Pinpoint the cell where the given text exists, returning its [X, Y] midpoint coordinate. 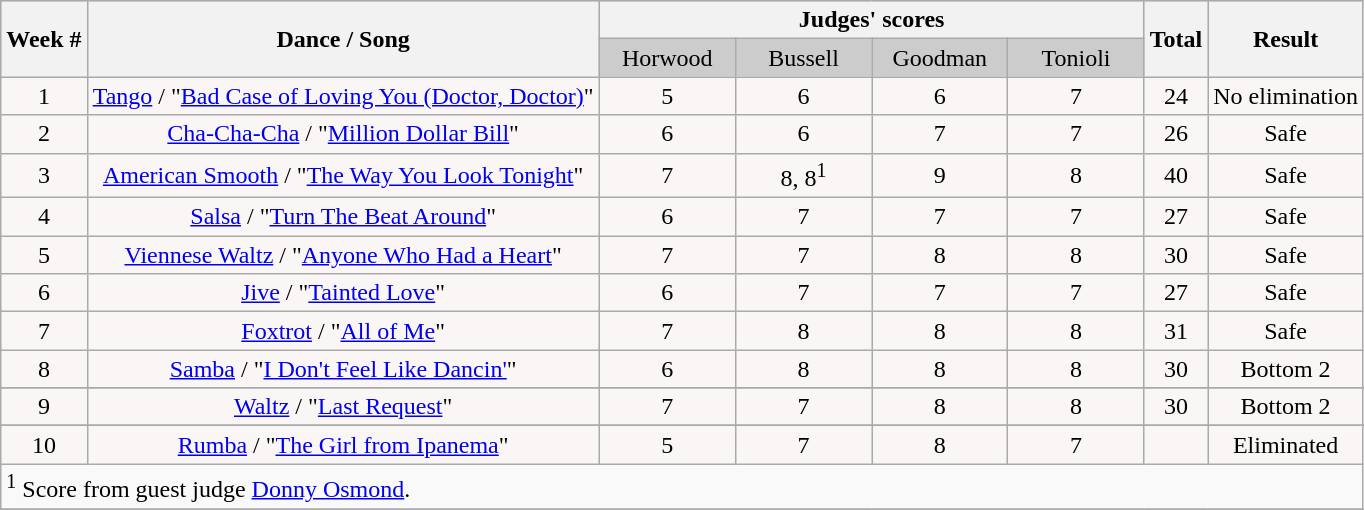
Dance / Song [343, 39]
Jive / "Tainted Love" [343, 293]
Horwood [667, 58]
Eliminated [1286, 445]
Viennese Waltz / "Anyone Who Had a Heart" [343, 255]
26 [1176, 134]
8, 81 [803, 176]
Rumba / "The Girl from Ipanema" [343, 445]
Foxtrot / "All of Me" [343, 331]
10 [44, 445]
24 [1176, 96]
Waltz / "Last Request" [343, 407]
Tango / "Bad Case of Loving You (Doctor, Doctor)" [343, 96]
No elimination [1286, 96]
1 [44, 96]
Cha-Cha-Cha / "Million Dollar Bill" [343, 134]
Salsa / "Turn The Beat Around" [343, 217]
Goodman [940, 58]
3 [44, 176]
Week # [44, 39]
Result [1286, 39]
Judges' scores [872, 20]
Samba / "I Don't Feel Like Dancin'" [343, 369]
Bussell [803, 58]
31 [1176, 331]
American Smooth / "The Way You Look Tonight" [343, 176]
4 [44, 217]
40 [1176, 176]
Tonioli [1076, 58]
2 [44, 134]
1 Score from guest judge Donny Osmond. [682, 486]
Total [1176, 39]
